Find where the given text appears and provide that cell's center as [X, Y] coordinate. 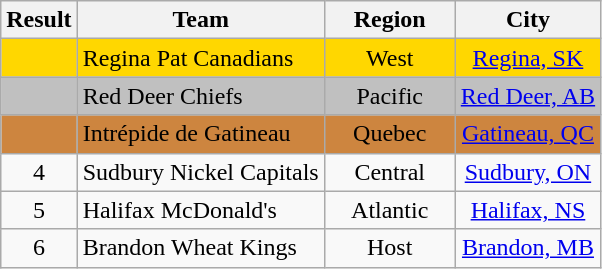
Sudbury, ON [528, 172]
Atlantic [390, 210]
Sudbury Nickel Capitals [200, 172]
Brandon, MB [528, 248]
Gatineau, QC [528, 134]
Red Deer Chiefs [200, 96]
Intrépide de Gatineau [200, 134]
6 [39, 248]
Region [390, 20]
Team [200, 20]
Brandon Wheat Kings [200, 248]
West [390, 58]
4 [39, 172]
5 [39, 210]
Regina Pat Canadians [200, 58]
Host [390, 248]
Central [390, 172]
Halifax, NS [528, 210]
Result [39, 20]
Quebec [390, 134]
City [528, 20]
Regina, SK [528, 58]
Halifax McDonald's [200, 210]
Pacific [390, 96]
Red Deer, AB [528, 96]
